Detect which cell encompasses the target text, then output its (x, y) center coordinate. 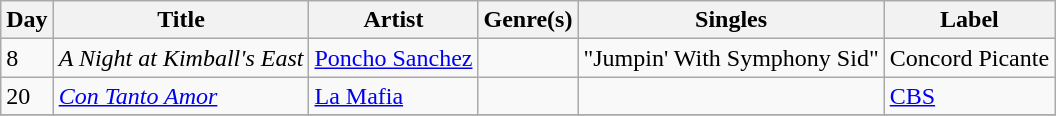
8 (27, 58)
Singles (731, 20)
Label (969, 20)
Poncho Sanchez (394, 58)
Artist (394, 20)
Con Tanto Amor (181, 96)
La Mafia (394, 96)
Title (181, 20)
A Night at Kimball's East (181, 58)
"Jumpin' With Symphony Sid" (731, 58)
Day (27, 20)
20 (27, 96)
Concord Picante (969, 58)
Genre(s) (528, 20)
CBS (969, 96)
